Provide the (X, Y) coordinate of the cell's center where the given text is located.  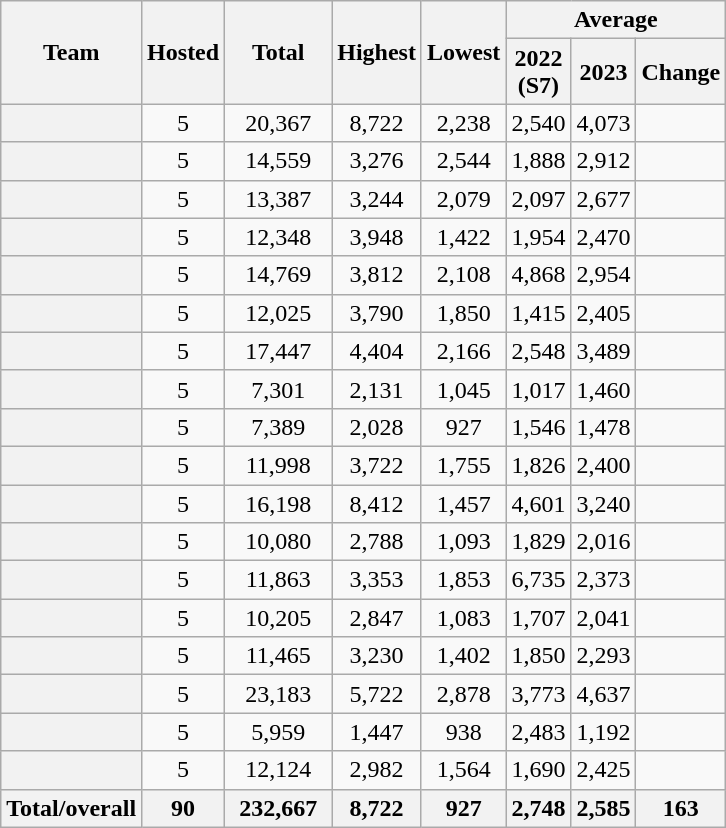
2,540 (538, 123)
3,230 (377, 656)
2,166 (463, 351)
1,447 (377, 732)
4,637 (604, 694)
1,415 (538, 313)
Average (616, 20)
Lowest (463, 52)
1,192 (604, 732)
14,559 (278, 161)
3,489 (604, 351)
23,183 (278, 694)
12,025 (278, 313)
2,293 (604, 656)
16,198 (278, 503)
1,829 (538, 542)
8,412 (377, 503)
Change (681, 72)
1,826 (538, 465)
1,093 (463, 542)
2,748 (538, 808)
232,667 (278, 808)
1,045 (463, 389)
2,373 (604, 580)
1,546 (538, 427)
2,544 (463, 161)
14,769 (278, 275)
2,405 (604, 313)
2,912 (604, 161)
2,097 (538, 199)
1,853 (463, 580)
7,301 (278, 389)
2,079 (463, 199)
2,878 (463, 694)
3,276 (377, 161)
2,788 (377, 542)
10,205 (278, 618)
Total/overall (72, 808)
1,564 (463, 770)
3,240 (604, 503)
Team (72, 52)
1,083 (463, 618)
2,016 (604, 542)
163 (681, 808)
2,425 (604, 770)
2,400 (604, 465)
2,954 (604, 275)
2,238 (463, 123)
1,478 (604, 427)
2,108 (463, 275)
2022(S7) (538, 72)
4,073 (604, 123)
4,868 (538, 275)
17,447 (278, 351)
1,422 (463, 237)
Total (278, 52)
Highest (377, 52)
11,863 (278, 580)
1,460 (604, 389)
2,677 (604, 199)
1,888 (538, 161)
12,348 (278, 237)
5,959 (278, 732)
938 (463, 732)
4,404 (377, 351)
2,847 (377, 618)
1,755 (463, 465)
6,735 (538, 580)
1,402 (463, 656)
10,080 (278, 542)
13,387 (278, 199)
2,548 (538, 351)
2,585 (604, 808)
11,998 (278, 465)
1,690 (538, 770)
2023 (604, 72)
3,244 (377, 199)
1,954 (538, 237)
2,483 (538, 732)
1,017 (538, 389)
20,367 (278, 123)
2,131 (377, 389)
1,457 (463, 503)
2,470 (604, 237)
11,465 (278, 656)
3,812 (377, 275)
2,041 (604, 618)
3,790 (377, 313)
3,722 (377, 465)
2,028 (377, 427)
3,948 (377, 237)
5,722 (377, 694)
2,982 (377, 770)
7,389 (278, 427)
90 (184, 808)
3,773 (538, 694)
12,124 (278, 770)
4,601 (538, 503)
1,707 (538, 618)
Hosted (184, 52)
3,353 (377, 580)
